Determine the [X, Y] coordinate at the center of the cell enclosing the given text.  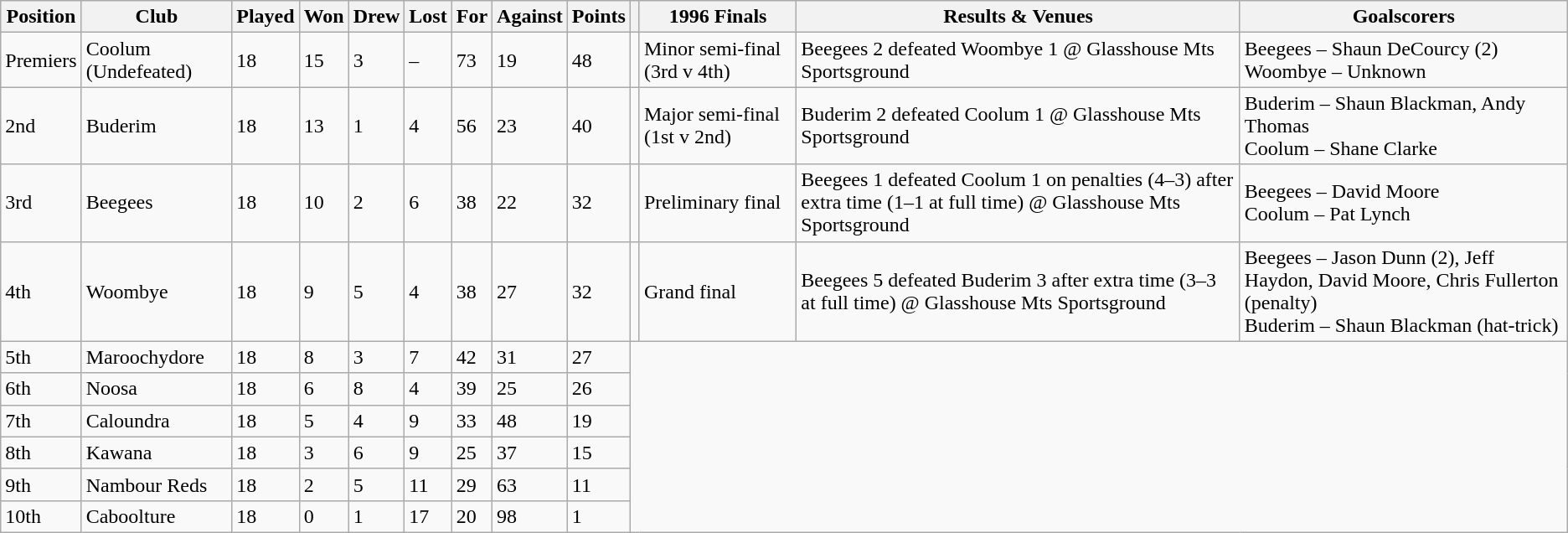
20 [472, 516]
Goalscorers [1404, 17]
63 [530, 484]
Maroochydore [157, 357]
2nd [41, 126]
Caloundra [157, 421]
7th [41, 421]
Won [323, 17]
Played [266, 17]
13 [323, 126]
Premiers [41, 60]
37 [530, 453]
Beegees 1 defeated Coolum 1 on penalties (4–3) after extra time (1–1 at full time) @ Glasshouse Mts Sportsground [1019, 203]
3rd [41, 203]
22 [530, 203]
29 [472, 484]
Beegees 2 defeated Woombye 1 @ Glasshouse Mts Sportsground [1019, 60]
6th [41, 389]
31 [530, 357]
17 [428, 516]
– [428, 60]
4th [41, 292]
Lost [428, 17]
Results & Venues [1019, 17]
Points [598, 17]
Minor semi-final (3rd v 4th) [717, 60]
5th [41, 357]
42 [472, 357]
Buderim 2 defeated Coolum 1 @ Glasshouse Mts Sportsground [1019, 126]
Beegees [157, 203]
Nambour Reds [157, 484]
73 [472, 60]
40 [598, 126]
Noosa [157, 389]
Buderim – Shaun Blackman, Andy ThomasCoolum – Shane Clarke [1404, 126]
26 [598, 389]
For [472, 17]
7 [428, 357]
1996 Finals [717, 17]
10th [41, 516]
Beegees 5 defeated Buderim 3 after extra time (3–3 at full time) @ Glasshouse Mts Sportsground [1019, 292]
33 [472, 421]
Club [157, 17]
Caboolture [157, 516]
Major semi-final (1st v 2nd) [717, 126]
Preliminary final [717, 203]
56 [472, 126]
98 [530, 516]
Buderim [157, 126]
8th [41, 453]
0 [323, 516]
Beegees – David MooreCoolum – Pat Lynch [1404, 203]
Beegees – Jason Dunn (2), Jeff Haydon, David Moore, Chris Fullerton (penalty)Buderim – Shaun Blackman (hat-trick) [1404, 292]
Drew [377, 17]
Woombye [157, 292]
39 [472, 389]
Grand final [717, 292]
23 [530, 126]
9th [41, 484]
Beegees – Shaun DeCourcy (2)Woombye – Unknown [1404, 60]
10 [323, 203]
Against [530, 17]
Coolum (Undefeated) [157, 60]
Position [41, 17]
Kawana [157, 453]
